Determine the [X, Y] coordinate at the center of the cell enclosing the given text.  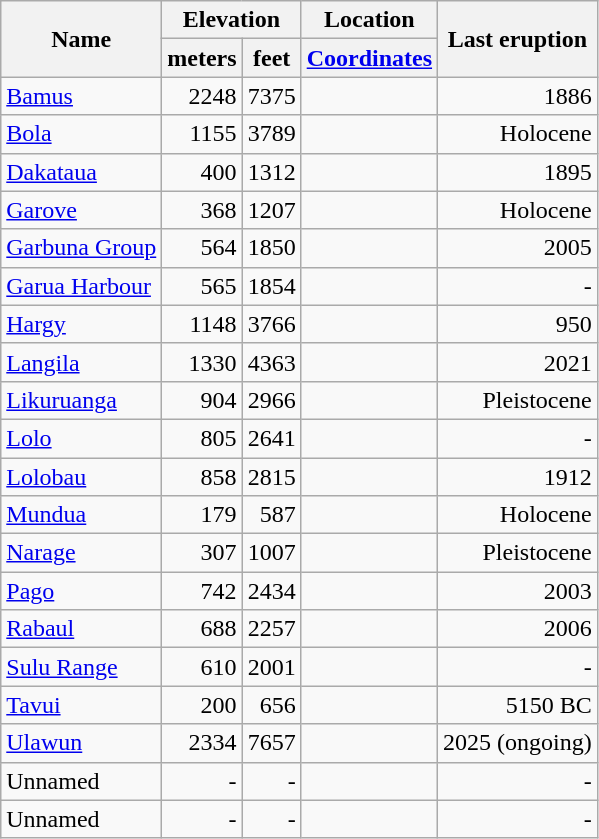
Location [369, 20]
307 [202, 553]
Tavui [82, 705]
950 [518, 324]
Langila [82, 362]
Dakataua [82, 172]
610 [202, 667]
1886 [518, 96]
Bola [82, 134]
Coordinates [369, 58]
Lolo [82, 438]
1854 [272, 286]
400 [202, 172]
858 [202, 477]
2334 [202, 743]
Last eruption [518, 39]
2003 [518, 591]
1895 [518, 172]
2248 [202, 96]
feet [272, 58]
Elevation [232, 20]
656 [272, 705]
1207 [272, 210]
Ulawun [82, 743]
587 [272, 515]
Bamus [82, 96]
Lolobau [82, 477]
7375 [272, 96]
742 [202, 591]
368 [202, 210]
1007 [272, 553]
179 [202, 515]
2001 [272, 667]
2006 [518, 629]
Pago [82, 591]
Likuruanga [82, 400]
4363 [272, 362]
1155 [202, 134]
Narage [82, 553]
200 [202, 705]
3789 [272, 134]
1912 [518, 477]
1312 [272, 172]
565 [202, 286]
2025 (ongoing) [518, 743]
1148 [202, 324]
688 [202, 629]
7657 [272, 743]
2005 [518, 248]
904 [202, 400]
1850 [272, 248]
2021 [518, 362]
2434 [272, 591]
2641 [272, 438]
2966 [272, 400]
3766 [272, 324]
1330 [202, 362]
2257 [272, 629]
Name [82, 39]
Garove [82, 210]
2815 [272, 477]
meters [202, 58]
Mundua [82, 515]
Sulu Range [82, 667]
Garbuna Group [82, 248]
805 [202, 438]
5150 BC [518, 705]
Rabaul [82, 629]
564 [202, 248]
Garua Harbour [82, 286]
Hargy [82, 324]
